Output the (X, Y) coordinate of the center of the cell containing the given text.  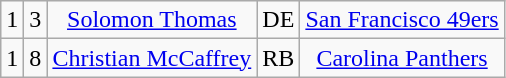
3 (36, 20)
Carolina Panthers (402, 58)
Christian McCaffrey (152, 58)
DE (278, 20)
Solomon Thomas (152, 20)
RB (278, 58)
San Francisco 49ers (402, 20)
8 (36, 58)
